Identify which cell holds the provided text, then report its (x, y) central coordinate. 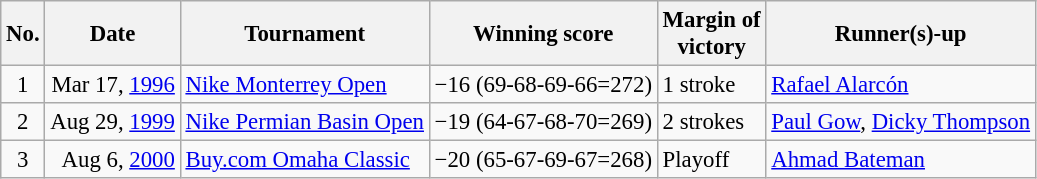
Paul Gow, Dicky Thompson (900, 122)
No. (23, 34)
3 (23, 160)
Nike Permian Basin Open (304, 122)
Mar 17, 1996 (112, 85)
Ahmad Bateman (900, 160)
Tournament (304, 34)
2 (23, 122)
Aug 29, 1999 (112, 122)
Buy.com Omaha Classic (304, 160)
Date (112, 34)
2 strokes (712, 122)
−19 (64-67-68-70=269) (543, 122)
Runner(s)-up (900, 34)
Nike Monterrey Open (304, 85)
Aug 6, 2000 (112, 160)
Margin ofvictory (712, 34)
Winning score (543, 34)
−20 (65-67-69-67=268) (543, 160)
Playoff (712, 160)
1 (23, 85)
1 stroke (712, 85)
Rafael Alarcón (900, 85)
−16 (69-68-69-66=272) (543, 85)
